Scan for the cell matching the given text and deliver its (X, Y) coordinate at center. 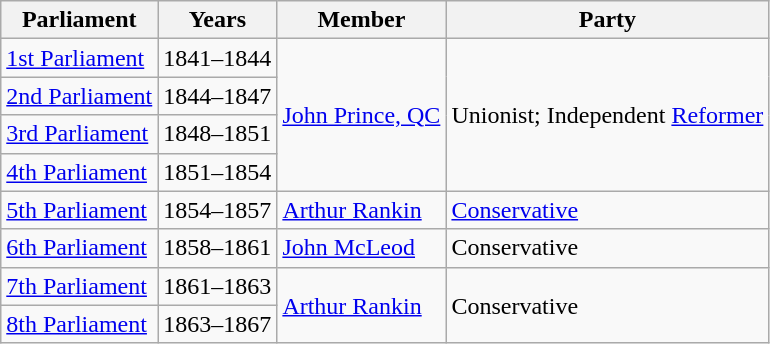
5th Parliament (80, 210)
Years (218, 20)
1841–1844 (218, 58)
1844–1847 (218, 96)
4th Parliament (80, 172)
1st Parliament (80, 58)
Unionist; Independent Reformer (608, 115)
1851–1854 (218, 172)
6th Parliament (80, 248)
1863–1867 (218, 324)
8th Parliament (80, 324)
1848–1851 (218, 134)
Parliament (80, 20)
John McLeod (362, 248)
2nd Parliament (80, 96)
Party (608, 20)
3rd Parliament (80, 134)
1858–1861 (218, 248)
Member (362, 20)
7th Parliament (80, 286)
1854–1857 (218, 210)
John Prince, QC (362, 115)
1861–1863 (218, 286)
